Extract the (x, y) coordinate from the center of the cell holding the provided text.  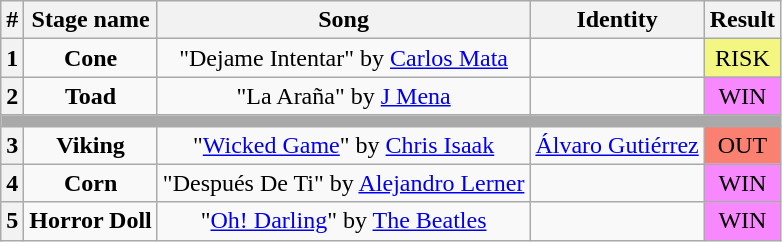
Corn (91, 183)
"Dejame Intentar" by Carlos Mata (344, 58)
Álvaro Gutiérrez (617, 145)
5 (12, 221)
Cone (91, 58)
Horror Doll (91, 221)
Song (344, 20)
OUT (742, 145)
Stage name (91, 20)
Result (742, 20)
Viking (91, 145)
4 (12, 183)
1 (12, 58)
"La Araña" by J Mena (344, 96)
2 (12, 96)
3 (12, 145)
"Oh! Darling" by The Beatles (344, 221)
Identity (617, 20)
"Después De Ti" by Alejandro Lerner (344, 183)
RISK (742, 58)
"Wicked Game" by Chris Isaak (344, 145)
Toad (91, 96)
# (12, 20)
